Identify which cell holds the provided text, then report its (x, y) central coordinate. 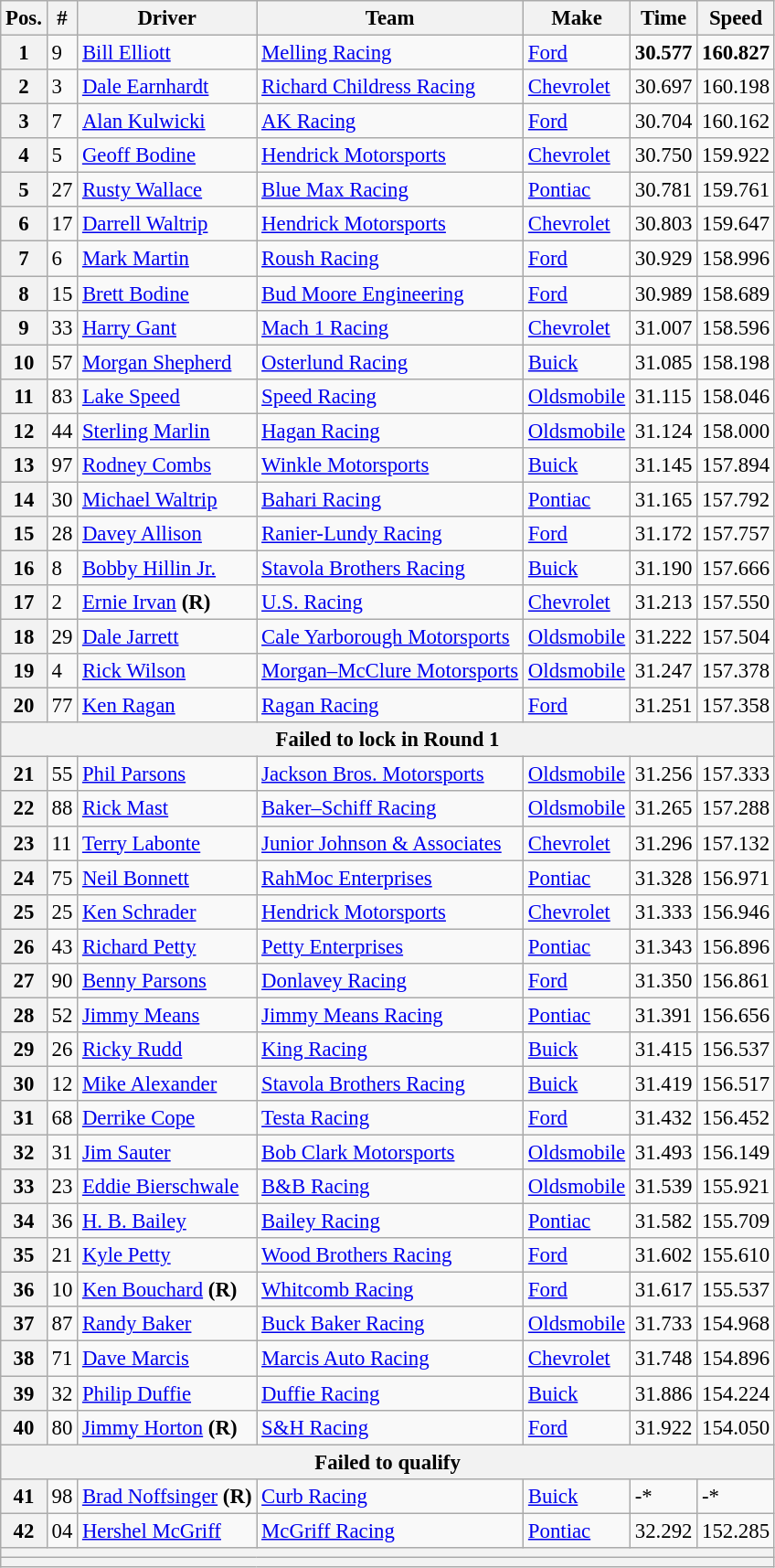
18 (24, 637)
157.358 (737, 706)
Speed Racing (390, 396)
158.046 (737, 396)
160.162 (737, 122)
30.929 (664, 259)
AK Racing (390, 122)
Speed (737, 18)
Duffie Racing (390, 1393)
Bob Clark Motorsports (390, 1153)
158.689 (737, 293)
71 (62, 1359)
32.292 (664, 1531)
44 (62, 431)
90 (62, 981)
31.539 (664, 1187)
King Racing (390, 1050)
55 (62, 774)
Mike Alexander (167, 1083)
83 (62, 396)
Melling Racing (390, 53)
75 (62, 878)
Jimmy Horton (R) (167, 1427)
04 (62, 1531)
31.247 (664, 671)
Darrell Waltrip (167, 224)
156.452 (737, 1118)
Davey Allison (167, 534)
Terry Labonte (167, 843)
31.582 (664, 1221)
Hershel McGriff (167, 1531)
Jim Sauter (167, 1153)
McGriff Racing (390, 1531)
Ricky Rudd (167, 1050)
157.894 (737, 465)
RahMoc Enterprises (390, 878)
157.132 (737, 843)
30.577 (664, 53)
156.971 (737, 878)
Michael Waltrip (167, 499)
31.085 (664, 362)
Wood Brothers Racing (390, 1255)
31.432 (664, 1118)
Brett Bodine (167, 293)
157.504 (737, 637)
Derrike Cope (167, 1118)
154.968 (737, 1325)
Mark Martin (167, 259)
Buck Baker Racing (390, 1325)
Team (390, 18)
157.792 (737, 499)
156.896 (737, 946)
Curb Racing (390, 1496)
158.000 (737, 431)
31.350 (664, 981)
Rick Mast (167, 809)
Make (578, 18)
31.124 (664, 431)
Ken Bouchard (R) (167, 1290)
Morgan–McClure Motorsports (390, 671)
20 (24, 706)
160.198 (737, 87)
160.827 (737, 53)
Whitcomb Racing (390, 1290)
40 (24, 1427)
Failed to lock in Round 1 (387, 740)
31.419 (664, 1083)
154.050 (737, 1427)
Kyle Petty (167, 1255)
157.666 (737, 568)
157.288 (737, 809)
Richard Childress Racing (390, 87)
Junior Johnson & Associates (390, 843)
Dale Earnhardt (167, 87)
156.946 (737, 912)
31.222 (664, 637)
Eddie Bierschwale (167, 1187)
Neil Bonnett (167, 878)
31.493 (664, 1153)
31.172 (664, 534)
Pos. (24, 18)
31.922 (664, 1427)
68 (62, 1118)
13 (24, 465)
Dave Marcis (167, 1359)
159.647 (737, 224)
156.537 (737, 1050)
152.285 (737, 1531)
Ken Ragan (167, 706)
Philip Duffie (167, 1393)
31.733 (664, 1325)
Alan Kulwicki (167, 122)
# (62, 18)
Harry Gant (167, 327)
Baker–Schiff Racing (390, 809)
Rusty Wallace (167, 190)
Bailey Racing (390, 1221)
31.165 (664, 499)
158.596 (737, 327)
Jackson Bros. Motorsports (390, 774)
Mach 1 Racing (390, 327)
Osterlund Racing (390, 362)
30.803 (664, 224)
1 (24, 53)
Rodney Combs (167, 465)
Jimmy Means Racing (390, 1015)
155.921 (737, 1187)
155.610 (737, 1255)
157.333 (737, 774)
31.415 (664, 1050)
154.224 (737, 1393)
156.517 (737, 1083)
Lake Speed (167, 396)
Bud Moore Engineering (390, 293)
Brad Noffsinger (R) (167, 1496)
16 (24, 568)
Failed to qualify (387, 1462)
22 (24, 809)
159.761 (737, 190)
Morgan Shepherd (167, 362)
Hagan Racing (390, 431)
157.550 (737, 603)
24 (24, 878)
156.861 (737, 981)
B&B Racing (390, 1187)
88 (62, 809)
Richard Petty (167, 946)
38 (24, 1359)
Randy Baker (167, 1325)
157.378 (737, 671)
31.886 (664, 1393)
31.251 (664, 706)
31.391 (664, 1015)
31.617 (664, 1290)
Marcis Auto Racing (390, 1359)
Rick Wilson (167, 671)
57 (62, 362)
77 (62, 706)
Cale Yarborough Motorsports (390, 637)
31.213 (664, 603)
30.989 (664, 293)
Bobby Hillin Jr. (167, 568)
Time (664, 18)
Jimmy Means (167, 1015)
30.704 (664, 122)
97 (62, 465)
87 (62, 1325)
S&H Racing (390, 1427)
Ken Schrader (167, 912)
Bill Elliott (167, 53)
159.922 (737, 155)
14 (24, 499)
Benny Parsons (167, 981)
Ernie Irvan (R) (167, 603)
Sterling Marlin (167, 431)
156.656 (737, 1015)
155.537 (737, 1290)
31.256 (664, 774)
31.007 (664, 327)
30.750 (664, 155)
Winkle Motorsports (390, 465)
34 (24, 1221)
31.328 (664, 878)
52 (62, 1015)
Bahari Racing (390, 499)
Donlavey Racing (390, 981)
41 (24, 1496)
Dale Jarrett (167, 637)
42 (24, 1531)
39 (24, 1393)
Geoff Bodine (167, 155)
43 (62, 946)
H. B. Bailey (167, 1221)
155.709 (737, 1221)
31.296 (664, 843)
31.265 (664, 809)
98 (62, 1496)
31.145 (664, 465)
31.602 (664, 1255)
Phil Parsons (167, 774)
31.115 (664, 396)
154.896 (737, 1359)
37 (24, 1325)
Petty Enterprises (390, 946)
Ragan Racing (390, 706)
157.757 (737, 534)
35 (24, 1255)
Driver (167, 18)
31.190 (664, 568)
Ranier-Lundy Racing (390, 534)
158.996 (737, 259)
Roush Racing (390, 259)
U.S. Racing (390, 603)
19 (24, 671)
31.333 (664, 912)
30.781 (664, 190)
31.343 (664, 946)
80 (62, 1427)
30.697 (664, 87)
158.198 (737, 362)
156.149 (737, 1153)
Blue Max Racing (390, 190)
31.748 (664, 1359)
Testa Racing (390, 1118)
